Identify which cell holds the provided text, then report its [X, Y] central coordinate. 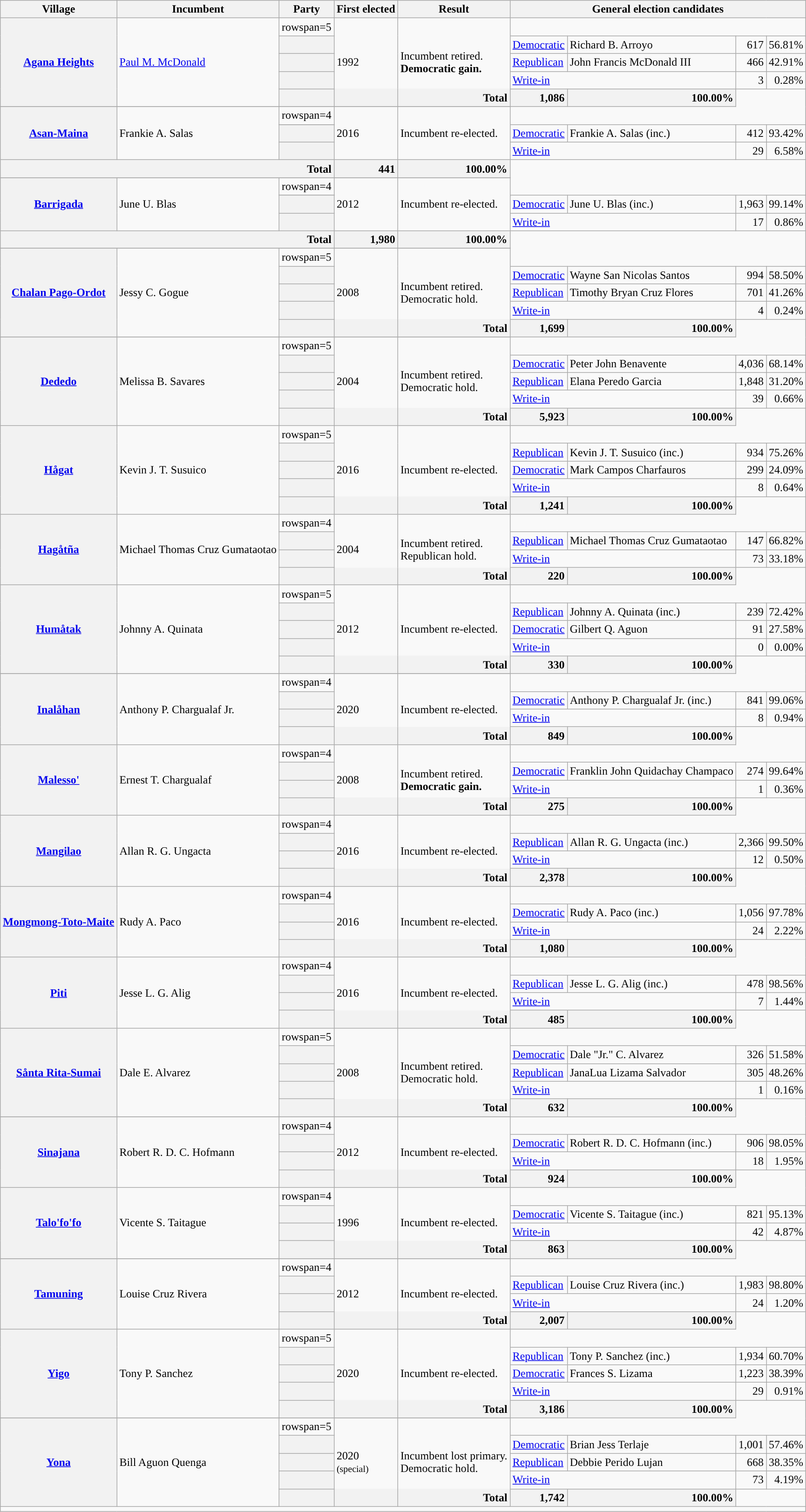
Frances S. Lizama [651, 1374]
1,983 [751, 1285]
1,742 [538, 1498]
1992 [366, 62]
Ernest T. Chargualaf [198, 780]
General election candidates [657, 9]
Sinajana [59, 1152]
0.28% [786, 80]
0.50% [786, 860]
Incumbent lost primary.Democratic hold. [454, 1462]
48.26% [786, 1072]
98.80% [786, 1285]
Robert R. D. C. Hofmann [198, 1152]
41.26% [786, 293]
Anthony P. Chargualaf Jr. (inc.) [651, 700]
1,934 [751, 1356]
99.06% [786, 700]
First elected [366, 9]
95.13% [786, 1214]
0 [751, 647]
1,980 [366, 240]
1,699 [538, 328]
98.05% [786, 1143]
98.56% [786, 984]
Bill Aguon Quenga [198, 1462]
Johnny A. Quinata [198, 629]
4 [751, 310]
Incumbent [198, 9]
2,007 [538, 1320]
478 [751, 984]
57.46% [786, 1444]
1,241 [538, 505]
Frankie A. Salas (inc.) [651, 133]
Chalan Pago-Ordot [59, 293]
1,848 [751, 381]
Humåtak [59, 629]
Jessy C. Gogue [198, 293]
Dale "Jr." C. Alvarez [651, 1054]
239 [751, 612]
Allan R. G. Ungacta [198, 851]
66.82% [786, 541]
1996 [366, 1223]
275 [538, 807]
42.91% [786, 62]
2,378 [538, 877]
Tony P. Sanchez [198, 1373]
Rudy A. Paco [198, 922]
5,923 [538, 417]
56.81% [786, 45]
1,086 [538, 98]
3 [751, 80]
326 [751, 1054]
668 [751, 1462]
Allan R. G. Ungacta (inc.) [651, 842]
39 [751, 399]
24.09% [786, 470]
Kevin J. T. Susuico [198, 470]
2,366 [751, 842]
863 [538, 1249]
441 [366, 169]
Piti [59, 992]
0.66% [786, 399]
466 [751, 62]
75.26% [786, 452]
18 [751, 1161]
0.86% [786, 222]
299 [751, 470]
Jesse L. G. Alig (inc.) [651, 984]
Dale E. Alvarez [198, 1072]
Brian Jess Terlaje [651, 1444]
412 [751, 133]
June U. Blas [198, 204]
701 [751, 293]
42 [751, 1232]
31.20% [786, 381]
Debbie Perido Lujan [651, 1462]
924 [538, 1179]
Barrigada [59, 204]
Frankie A. Salas [198, 133]
Johnny A. Quinata (inc.) [651, 612]
27.58% [786, 629]
Mark Campos Charfauros [651, 470]
6.58% [786, 151]
0.64% [786, 487]
1,001 [751, 1444]
Peter John Benavente [651, 364]
Melissa B. Savares [198, 381]
Vicente S. Taitague [198, 1223]
Sånta Rita-Sumai [59, 1072]
Agana Heights [59, 62]
147 [751, 541]
Result [454, 9]
2.22% [786, 931]
632 [538, 1108]
97.78% [786, 913]
99.64% [786, 771]
51.58% [786, 1054]
330 [538, 665]
Paul M. McDonald [198, 62]
99.14% [786, 204]
2020(special) [366, 1462]
1,963 [751, 204]
99.50% [786, 842]
617 [751, 45]
Vicente S. Taitague (inc.) [651, 1214]
906 [751, 1143]
Malesso' [59, 780]
1,080 [538, 948]
1.95% [786, 1161]
72.42% [786, 612]
Timothy Bryan Cruz Flores [651, 293]
Wayne San Nicolas Santos [651, 275]
274 [751, 771]
4,036 [751, 364]
Inalåhan [59, 709]
Mongmong-Toto-Maite [59, 922]
Franklin John Quidachay Champaco [651, 771]
Yigo [59, 1373]
Mangilao [59, 851]
1,223 [751, 1374]
JanaLua Lizama Salvador [651, 1072]
7 [751, 1001]
Village [59, 9]
Talo'fo'fo [59, 1223]
0.16% [786, 1090]
Dededo [59, 381]
Anthony P. Chargualaf Jr. [198, 709]
220 [538, 576]
Party [306, 9]
1.20% [786, 1303]
485 [538, 1019]
91 [751, 629]
1,056 [751, 913]
Rudy A. Paco (inc.) [651, 913]
934 [751, 452]
38.35% [786, 1462]
0.00% [786, 647]
Robert R. D. C. Hofmann (inc.) [651, 1143]
Hågat [59, 470]
Gilbert Q. Aguon [651, 629]
0.36% [786, 789]
821 [751, 1214]
994 [751, 275]
33.18% [786, 559]
1.44% [786, 1001]
Yona [59, 1462]
841 [751, 700]
Tamuning [59, 1294]
849 [538, 736]
38.39% [786, 1374]
0.91% [786, 1391]
Hagåtña [59, 550]
Louise Cruz Rivera [198, 1294]
17 [751, 222]
Elana Peredo Garcia [651, 381]
Louise Cruz Rivera (inc.) [651, 1285]
58.50% [786, 275]
0.94% [786, 718]
93.42% [786, 133]
4.87% [786, 1232]
68.14% [786, 364]
Richard B. Arroyo [651, 45]
Kevin J. T. Susuico (inc.) [651, 452]
3,186 [538, 1409]
John Francis McDonald III [651, 62]
Asan-Maina [59, 133]
Tony P. Sanchez (inc.) [651, 1356]
0.24% [786, 310]
60.70% [786, 1356]
4.19% [786, 1480]
305 [751, 1072]
June U. Blas (inc.) [651, 204]
Jesse L. G. Alig [198, 992]
12 [751, 860]
Incumbent retired.Republican hold. [454, 550]
